Determine the [x, y] coordinate at the center of the cell enclosing the given text.  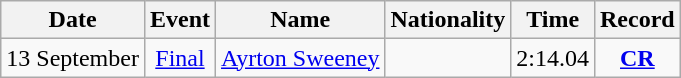
Name [301, 20]
Record [637, 20]
2:14.04 [553, 58]
Event [180, 20]
CR [637, 58]
Nationality [448, 20]
13 September [73, 58]
Ayrton Sweeney [301, 58]
Date [73, 20]
Final [180, 58]
Time [553, 20]
